Extract the (X, Y) coordinate from the center of the cell holding the provided text.  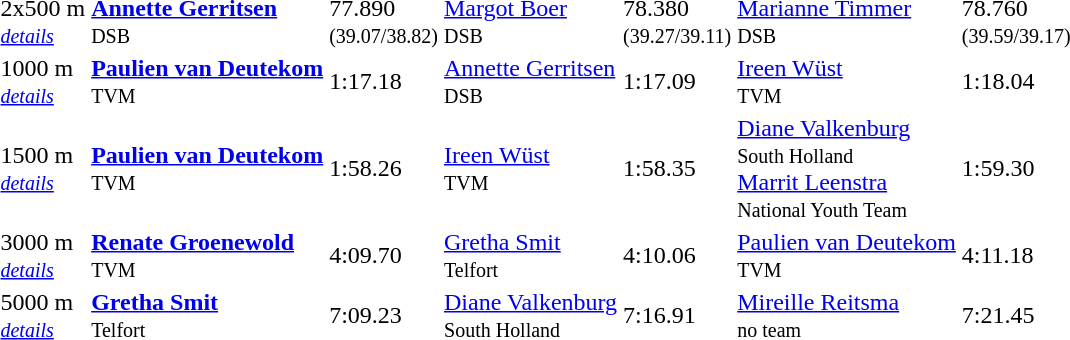
4:09.70 (384, 256)
1:58.35 (678, 168)
4:10.06 (678, 256)
Annette GerritsenDSB (531, 82)
1:17.18 (384, 82)
Diane ValkenburgSouth HollandMarrit LeenstraNational Youth Team (847, 168)
1:17.09 (678, 82)
1:58.26 (384, 168)
Gretha SmitTelfort (531, 256)
Renate GroenewoldTVM (208, 256)
